Return the [x, y] coordinate for the center point of the cell that contains the specified text.  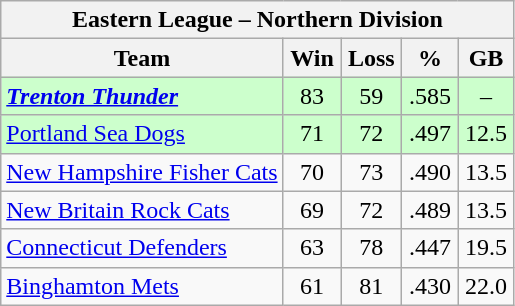
70 [312, 172]
63 [312, 248]
61 [312, 286]
83 [312, 96]
69 [312, 210]
GB [486, 58]
22.0 [486, 286]
Eastern League – Northern Division [258, 20]
.490 [430, 172]
Win [312, 58]
Trenton Thunder [142, 96]
12.5 [486, 134]
Loss [372, 58]
.497 [430, 134]
.489 [430, 210]
73 [372, 172]
81 [372, 286]
78 [372, 248]
.585 [430, 96]
Connecticut Defenders [142, 248]
Portland Sea Dogs [142, 134]
.447 [430, 248]
59 [372, 96]
.430 [430, 286]
Binghamton Mets [142, 286]
New Hampshire Fisher Cats [142, 172]
– [486, 96]
71 [312, 134]
Team [142, 58]
19.5 [486, 248]
New Britain Rock Cats [142, 210]
% [430, 58]
